From the cell containing the given text, extract its center point as [X, Y] coordinate. 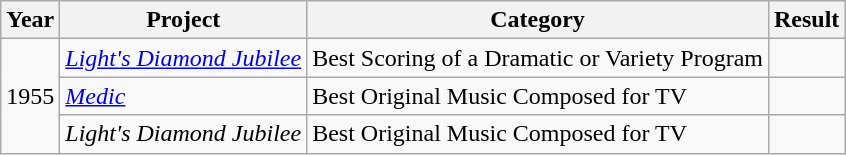
Category [538, 20]
Best Scoring of a Dramatic or Variety Program [538, 58]
Project [184, 20]
Result [806, 20]
Medic [184, 96]
Year [30, 20]
1955 [30, 96]
